Return the [x, y] coordinate for the center point of the cell that contains the specified text.  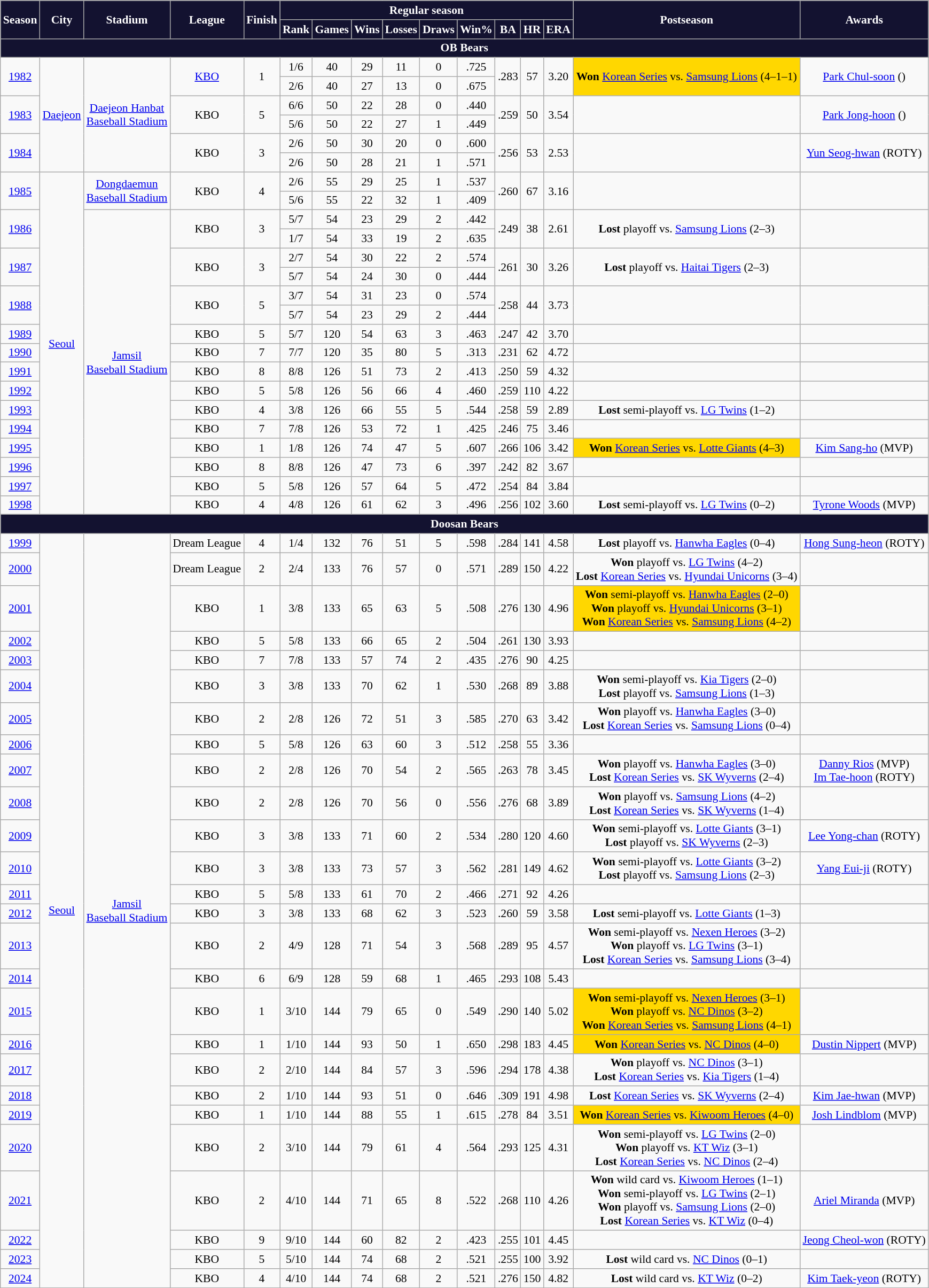
.534 [477, 836]
.725 [477, 67]
4.96 [558, 608]
3.84 [558, 486]
Won semi-playoff vs. Nexen Heroes (3–2) Won playoff vs. LG Twins (3–1) Lost Korean Series vs. Samsung Lions (3–4) [686, 946]
Win% [477, 29]
.231 [508, 353]
Won semi-playoff vs. LG Twins (2–0) Won playoff vs. KT Wiz (3–1) Lost Korean Series vs. NC Dinos (2–4) [686, 1148]
City [61, 19]
.564 [477, 1148]
Won semi-playoff vs. Nexen Heroes (3–1) Won playoff vs. NC Dinos (3–2) Won Korean Series vs. Samsung Lions (4–1) [686, 1011]
.508 [477, 608]
3.89 [558, 803]
.530 [477, 686]
21 [401, 162]
3.88 [558, 686]
2003 [20, 661]
Losses [401, 29]
Yang Eui-ji (ROTY) [864, 869]
Kim Taek-yeon (ROTY) [864, 1278]
.283 [508, 77]
4.82 [558, 1278]
Park Chul-soon () [864, 77]
1983 [20, 114]
.247 [508, 334]
Regular season [426, 10]
4.62 [558, 869]
90 [532, 661]
Lost wild card vs. KT Wiz (0–2) [686, 1278]
.266 [508, 448]
2/4 [296, 569]
5/10 [296, 1259]
Won Korean Series vs. NC Dinos (4–0) [686, 1044]
Won playoff vs. Hanwha Eagles (3–0) Lost Korean Series vs. SK Wyverns (2–4) [686, 771]
Yun Seog-hwan (ROTY) [864, 153]
.565 [477, 771]
3.16 [558, 191]
183 [532, 1044]
.280 [508, 836]
38 [532, 229]
.298 [508, 1044]
HR [532, 29]
4.25 [558, 661]
.423 [477, 1240]
.440 [477, 105]
1993 [20, 410]
.284 [508, 544]
35 [367, 353]
2018 [20, 1096]
2.89 [558, 410]
Won semi-playoff vs. Kia Tigers (2–0) Lost playoff vs. Samsung Lions (1–3) [686, 686]
.522 [477, 1200]
.650 [477, 1044]
.523 [477, 913]
32 [401, 200]
9/10 [296, 1240]
1986 [20, 229]
5.02 [558, 1011]
.397 [477, 467]
4.32 [558, 372]
.290 [508, 1011]
Draws [439, 29]
BA [508, 29]
11 [401, 67]
2024 [20, 1278]
2022 [20, 1240]
.568 [477, 946]
1/8 [296, 448]
1995 [20, 448]
Tyrone Woods (MVP) [864, 505]
Stadium [127, 19]
149 [532, 869]
4.72 [558, 353]
20 [401, 144]
.281 [508, 869]
33 [367, 239]
Hong Sung-heon (ROTY) [864, 544]
2000 [20, 569]
1/6 [296, 67]
3.20 [558, 77]
.278 [508, 1115]
.270 [508, 718]
1991 [20, 372]
Won Korean Series vs. Samsung Lions (4–1–1) [686, 77]
80 [401, 353]
2019 [20, 1115]
1996 [20, 467]
Wins [367, 29]
3/7 [296, 296]
3.54 [558, 114]
.409 [477, 200]
2011 [20, 895]
Season [20, 19]
.675 [477, 87]
2004 [20, 686]
.449 [477, 125]
44 [532, 306]
Kim Jae-hwan (MVP) [864, 1096]
.271 [508, 895]
2016 [20, 1044]
Rank [296, 29]
1994 [20, 429]
141 [532, 544]
2014 [20, 979]
Josh Lindblom (MVP) [864, 1115]
2006 [20, 745]
Daejeon [61, 115]
2010 [20, 869]
.465 [477, 979]
Won playoff vs. NC Dinos (3–1) Lost Korean Series vs. Kia Tigers (1–4) [686, 1070]
Won Korean Series vs. Kiwoom Heroes (4–0) [686, 1115]
Lost playoff vs. Haitai Tigers (2–3) [686, 267]
.294 [508, 1070]
125 [532, 1148]
Lost wild card vs. NC Dinos (0–1) [686, 1259]
3.70 [558, 334]
.463 [477, 334]
106 [532, 448]
.600 [477, 144]
Lost Korean Series vs. SK Wyverns (2–4) [686, 1096]
4.58 [558, 544]
Won semi-playoff vs. Lotte Giants (3–1) Lost playoff vs. SK Wyverns (2–3) [686, 836]
2015 [20, 1011]
3.60 [558, 505]
Kim Sang-ho (MVP) [864, 448]
.504 [477, 641]
.549 [477, 1011]
67 [532, 191]
.246 [508, 429]
Doosan Bears [465, 524]
75 [532, 429]
.537 [477, 182]
.496 [477, 505]
4.31 [558, 1148]
3.51 [558, 1115]
3.46 [558, 429]
.607 [477, 448]
191 [532, 1096]
Dustin Nippert (MVP) [864, 1044]
1/4 [296, 544]
Ariel Miranda (MVP) [864, 1200]
102 [532, 505]
3.67 [558, 467]
2013 [20, 946]
.249 [508, 229]
.598 [477, 544]
Awards [864, 19]
Lost playoff vs. Hanwha Eagles (0–4) [686, 544]
.250 [508, 372]
Park Jong-hoon () [864, 114]
3.73 [558, 306]
.442 [477, 220]
League [207, 19]
31 [367, 296]
108 [532, 979]
Daejeon HanbatBaseball Stadium [127, 115]
9 [262, 1240]
1987 [20, 267]
24 [367, 277]
.435 [477, 661]
Won wild card vs. Kiwoom Heroes (1–1)Won semi-playoff vs. LG Twins (2–1) Won playoff vs. Samsung Lions (2–0) Lost Korean Series vs. KT Wiz (0–4) [686, 1200]
25 [401, 182]
6/6 [296, 105]
.556 [477, 803]
2023 [20, 1259]
OB Bears [465, 48]
64 [401, 486]
4.98 [558, 1096]
2007 [20, 771]
.263 [508, 771]
88 [367, 1115]
42 [532, 334]
95 [532, 946]
5.43 [558, 979]
2012 [20, 913]
Won semi-playoff vs. Hanwha Eagles (2–0) Won playoff vs. Hyundai Unicorns (3–1) Won Korean Series vs. Samsung Lions (4–2) [686, 608]
3.58 [558, 913]
Won Korean Series vs. Lotte Giants (4–3) [686, 448]
DongdaemunBaseball Stadium [127, 191]
2017 [20, 1070]
Danny Rios (MVP) Im Tae-hoon (ROTY) [864, 771]
3.36 [558, 745]
.646 [477, 1096]
.472 [477, 486]
1990 [20, 353]
13 [401, 87]
2009 [20, 836]
3.26 [558, 267]
1992 [20, 391]
.512 [477, 745]
Postseason [686, 19]
3.93 [558, 641]
78 [532, 771]
100 [532, 1259]
.615 [477, 1115]
3.92 [558, 1259]
ERA [558, 29]
3.45 [558, 771]
Lost semi-playoff vs. LG Twins (1–2) [686, 410]
.309 [508, 1096]
Finish [262, 19]
.635 [477, 239]
Won playoff vs. Hanwha Eagles (3–0) Lost Korean Series vs. Samsung Lions (0–4) [686, 718]
7/7 [296, 353]
1984 [20, 153]
1997 [20, 486]
2/10 [296, 1070]
6/9 [296, 979]
4/9 [296, 946]
2008 [20, 803]
.544 [477, 410]
19 [401, 239]
1988 [20, 306]
.413 [477, 372]
1999 [20, 544]
.466 [477, 895]
4.60 [558, 836]
2.61 [558, 229]
89 [532, 686]
140 [532, 1011]
1/7 [296, 239]
92 [532, 895]
.585 [477, 718]
2001 [20, 608]
.313 [477, 353]
4.57 [558, 946]
.425 [477, 429]
2005 [20, 718]
1982 [20, 77]
1985 [20, 191]
Lost playoff vs. Samsung Lions (2–3) [686, 229]
.242 [508, 467]
Jeong Cheol-won (ROTY) [864, 1240]
Won semi-playoff vs. Lotte Giants (3–2) Lost playoff vs. Samsung Lions (2–3) [686, 869]
2021 [20, 1200]
1998 [20, 505]
2.53 [558, 153]
4/8 [296, 505]
Lost semi-playoff vs. LG Twins (0–2) [686, 505]
178 [532, 1070]
.254 [508, 486]
1989 [20, 334]
Lost semi-playoff vs. Lotte Giants (1–3) [686, 913]
.460 [477, 391]
Won playoff vs. LG Twins (4–2) Lost Korean Series vs. Hyundai Unicorns (3–4) [686, 569]
101 [532, 1240]
2/7 [296, 258]
4.38 [558, 1070]
.596 [477, 1070]
Games [332, 29]
2002 [20, 641]
Lee Yong-chan (ROTY) [864, 836]
Won playoff vs. Samsung Lions (4–2) Lost Korean Series vs. SK Wyverns (1–4) [686, 803]
132 [332, 544]
2020 [20, 1148]
.562 [477, 869]
